Output the [X, Y] coordinate of the center of the cell containing the given text.  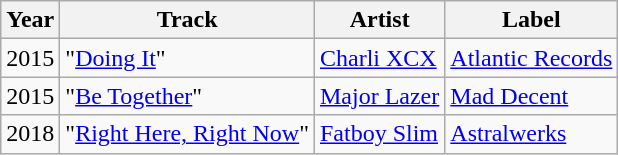
Atlantic Records [532, 58]
Track [188, 20]
Major Lazer [379, 96]
Year [30, 20]
Artist [379, 20]
Mad Decent [532, 96]
Label [532, 20]
"Doing It" [188, 58]
Astralwerks [532, 134]
"Be Together" [188, 96]
Charli XCX [379, 58]
2018 [30, 134]
"Right Here, Right Now" [188, 134]
Fatboy Slim [379, 134]
